Identify which cell holds the provided text, then report its (x, y) central coordinate. 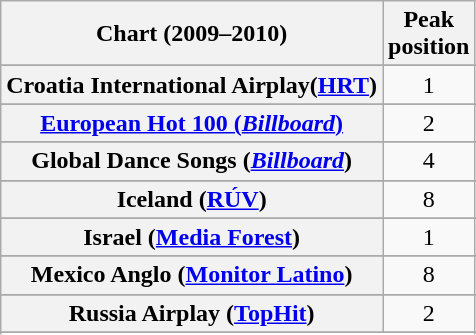
Israel (Media Forest) (192, 237)
Russia Airplay (TopHit) (192, 313)
Global Dance Songs (Billboard) (192, 161)
Mexico Anglo (Monitor Latino) (192, 275)
Iceland (RÚV) (192, 199)
Chart (2009–2010) (192, 34)
Croatia International Airplay(HRT) (192, 85)
4 (429, 161)
European Hot 100 (Billboard) (192, 123)
Peakposition (429, 34)
